Return the [X, Y] coordinate for the center point of the cell that contains the specified text.  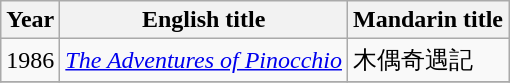
Mandarin title [428, 20]
1986 [30, 60]
木偶奇遇記 [428, 60]
English title [204, 20]
Year [30, 20]
The Adventures of Pinocchio [204, 60]
